Scan for the cell matching the given text and deliver its [X, Y] coordinate at center. 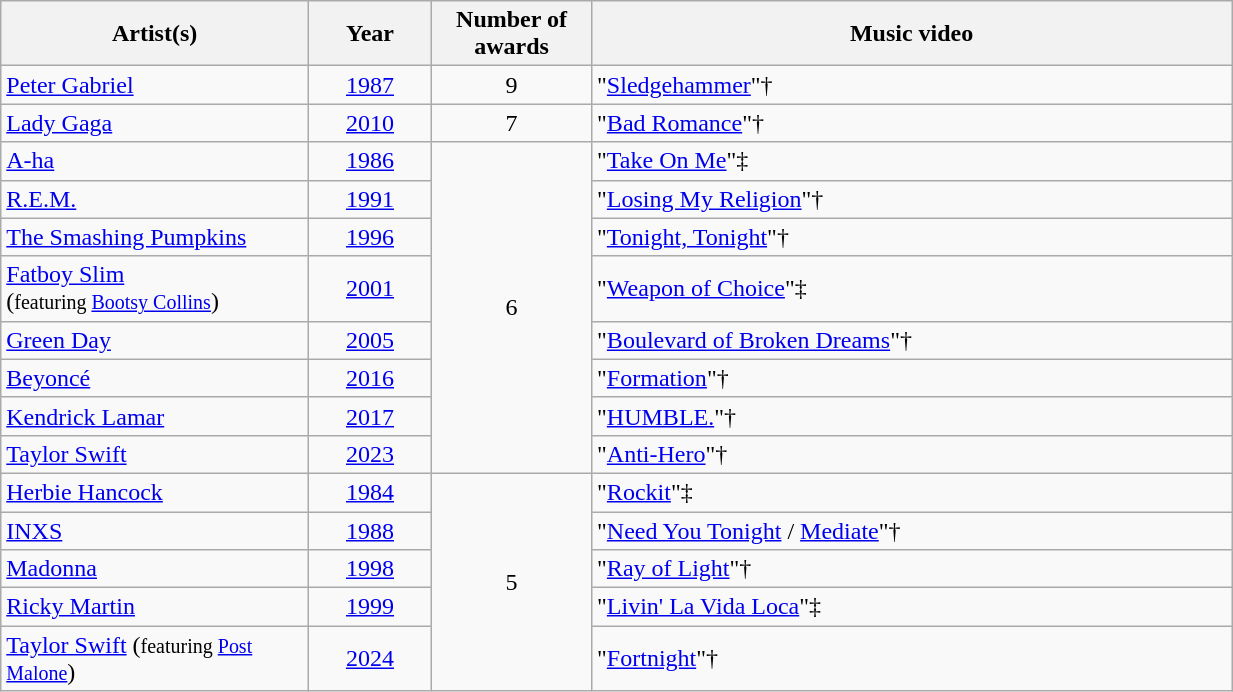
"Ray of Light"† [912, 569]
Taylor Swift (featuring Post Malone) [155, 658]
2010 [370, 123]
Kendrick Lamar [155, 416]
Year [370, 34]
"Bad Romance"† [912, 123]
7 [512, 123]
2023 [370, 454]
"Anti-Hero"† [912, 454]
Beyoncé [155, 378]
"Sledgehammer"† [912, 85]
2017 [370, 416]
6 [512, 308]
1991 [370, 199]
"Tonight, Tonight"† [912, 237]
Lady Gaga [155, 123]
Madonna [155, 569]
"Boulevard of Broken Dreams"† [912, 340]
Peter Gabriel [155, 85]
Artist(s) [155, 34]
A-ha [155, 161]
"Formation"† [912, 378]
"HUMBLE."† [912, 416]
2001 [370, 288]
1996 [370, 237]
"Take On Me"‡ [912, 161]
Ricky Martin [155, 607]
"Weapon of Choice"‡ [912, 288]
The Smashing Pumpkins [155, 237]
R.E.M. [155, 199]
2016 [370, 378]
Herbie Hancock [155, 492]
Music video [912, 34]
Taylor Swift [155, 454]
INXS [155, 531]
"Losing My Religion"† [912, 199]
1987 [370, 85]
2005 [370, 340]
"Livin' La Vida Loca"‡ [912, 607]
Green Day [155, 340]
"Rockit"‡ [912, 492]
"Fortnight"† [912, 658]
1988 [370, 531]
2024 [370, 658]
Fatboy Slim (featuring Bootsy Collins) [155, 288]
9 [512, 85]
1999 [370, 607]
1998 [370, 569]
1986 [370, 161]
1984 [370, 492]
5 [512, 582]
Number of awards [512, 34]
"Need You Tonight / Mediate"† [912, 531]
